Provide the [X, Y] coordinate of the cell's center where the given text is located.  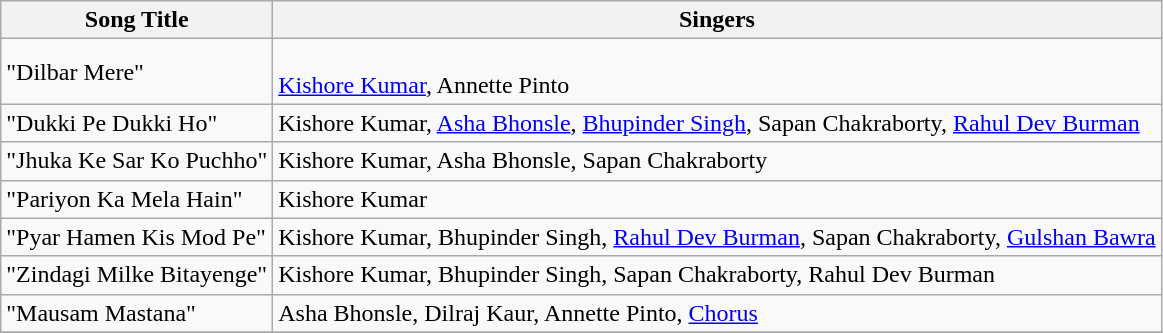
"Dukki Pe Dukki Ho" [137, 123]
Singers [717, 20]
"Zindagi Milke Bitayenge" [137, 275]
"Dilbar Mere" [137, 72]
Song Title [137, 20]
"Pyar Hamen Kis Mod Pe" [137, 237]
Kishore Kumar, Asha Bhonsle, Bhupinder Singh, Sapan Chakraborty, Rahul Dev Burman [717, 123]
"Pariyon Ka Mela Hain" [137, 199]
Kishore Kumar, Asha Bhonsle, Sapan Chakraborty [717, 161]
Asha Bhonsle, Dilraj Kaur, Annette Pinto, Chorus [717, 313]
Kishore Kumar, Bhupinder Singh, Sapan Chakraborty, Rahul Dev Burman [717, 275]
"Mausam Mastana" [137, 313]
Kishore Kumar, Annette Pinto [717, 72]
"Jhuka Ke Sar Ko Puchho" [137, 161]
Kishore Kumar [717, 199]
Kishore Kumar, Bhupinder Singh, Rahul Dev Burman, Sapan Chakraborty, Gulshan Bawra [717, 237]
